Scan for the cell matching the given text and deliver its [X, Y] coordinate at center. 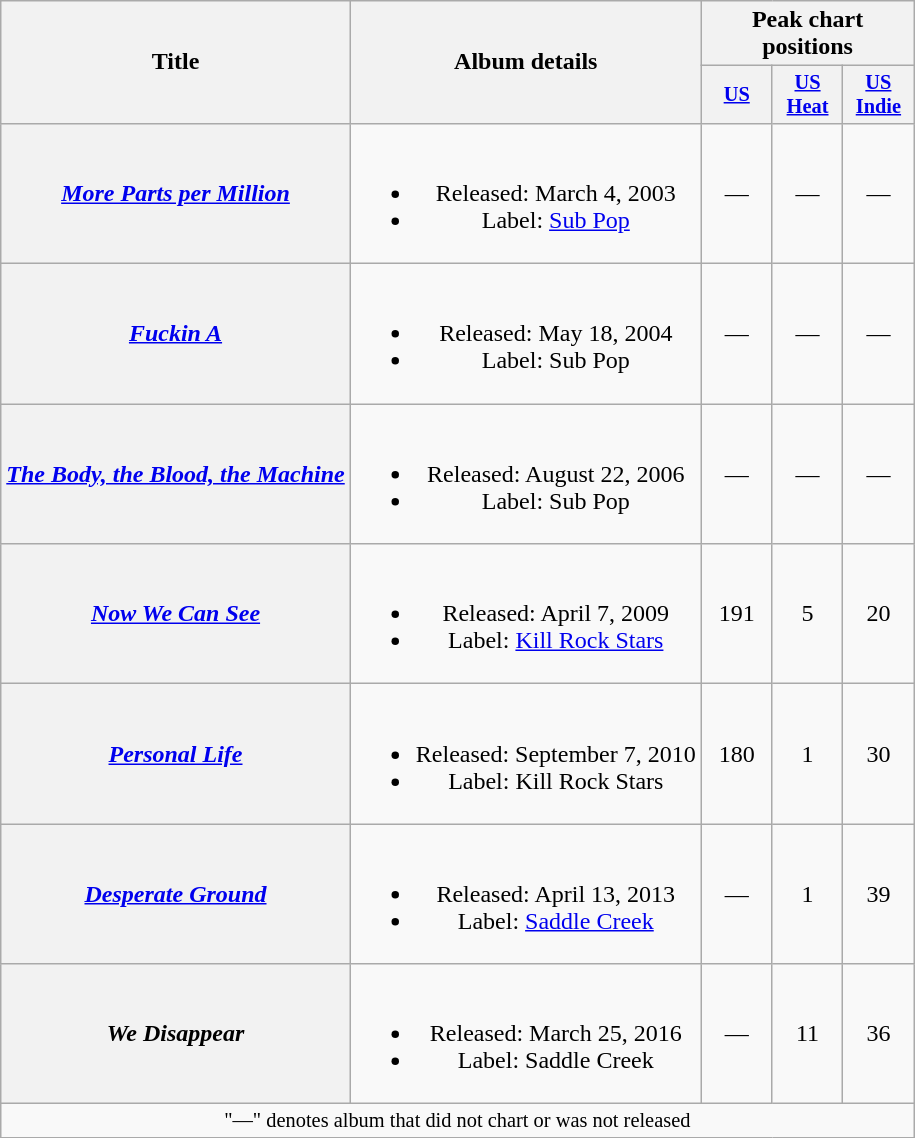
180 [736, 754]
11 [808, 1034]
Released: September 7, 2010Label: Kill Rock Stars [526, 754]
191 [736, 614]
Title [176, 62]
US [736, 95]
36 [878, 1034]
Released: August 22, 2006Label: Sub Pop [526, 474]
Released: April 13, 2013Label: Saddle Creek [526, 894]
We Disappear [176, 1034]
Fuckin A [176, 334]
US Indie [878, 95]
Personal Life [176, 754]
Released: April 7, 2009Label: Kill Rock Stars [526, 614]
20 [878, 614]
US Heat [808, 95]
"—" denotes album that did not chart or was not released [458, 1121]
Now We Can See [176, 614]
Album details [526, 62]
Released: March 25, 2016Label: Saddle Creek [526, 1034]
30 [878, 754]
Released: May 18, 2004Label: Sub Pop [526, 334]
5 [808, 614]
The Body, the Blood, the Machine [176, 474]
Desperate Ground [176, 894]
39 [878, 894]
Released: March 4, 2003Label: Sub Pop [526, 193]
More Parts per Million [176, 193]
Peak chart positions [808, 34]
